Identify which cell holds the provided text, then report its [x, y] central coordinate. 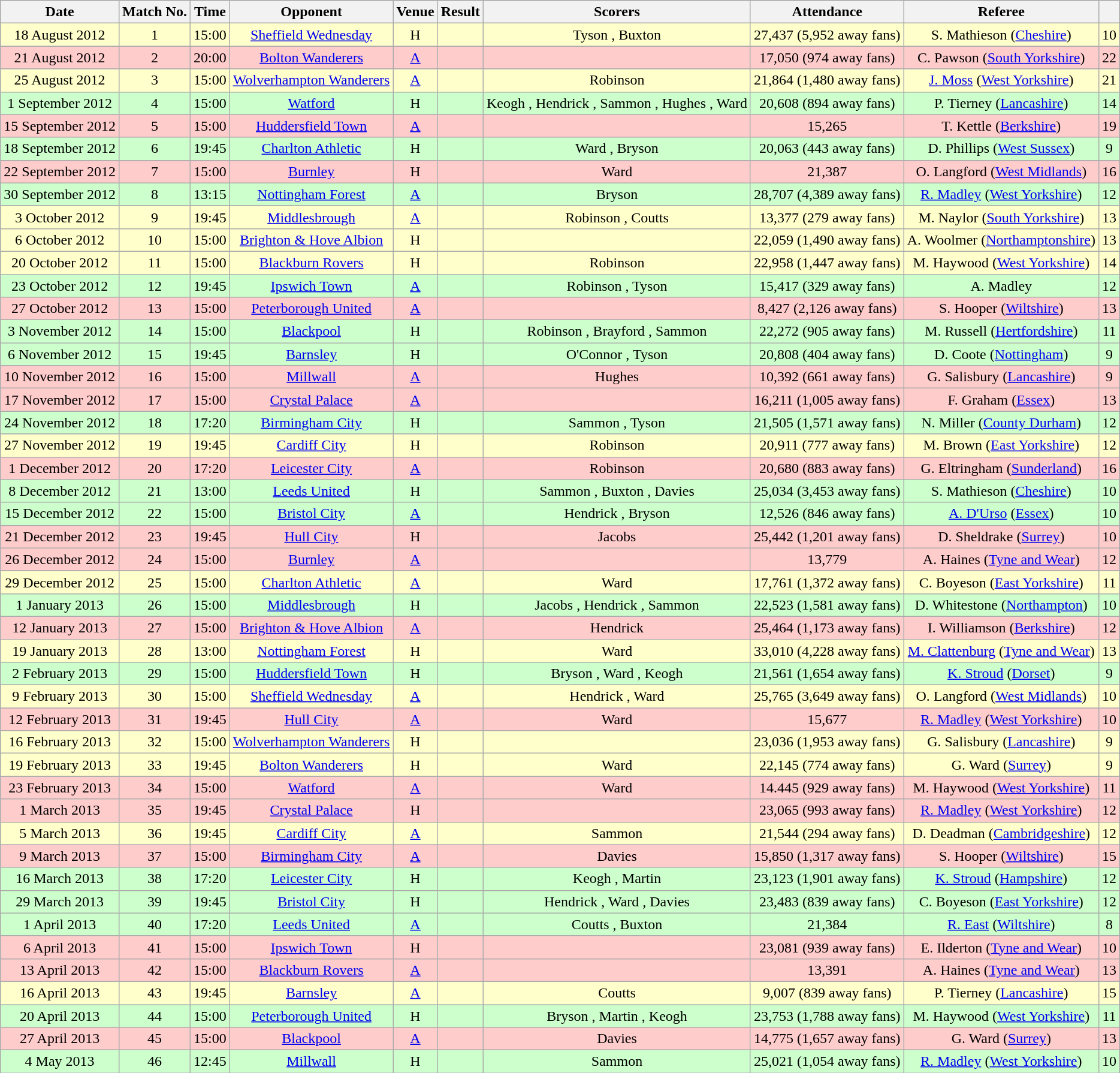
20 [155, 468]
1 March 2013 [60, 810]
Jacobs [617, 536]
19 January 2013 [60, 650]
21,544 (294 away fans) [827, 833]
Hendrick , Ward [617, 697]
23,081 (939 away fans) [827, 947]
6 [155, 149]
6 November 2012 [60, 354]
Match No. [155, 12]
43 [155, 993]
9,007 (839 away fans) [827, 993]
F. Graham (Essex) [1001, 400]
37 [155, 856]
D. Sheldrake (Surrey) [1001, 536]
23,483 (839 away fans) [827, 902]
1 September 2012 [60, 103]
Attendance [827, 12]
2 February 2013 [60, 674]
42 [155, 970]
16,211 (1,005 away fans) [827, 400]
25,021 (1,054 away fans) [827, 1062]
E. Ilderton (Tyne and Wear) [1001, 947]
A. D'Urso (Essex) [1001, 514]
9 February 2013 [60, 697]
18 [155, 423]
25,464 (1,173 away fans) [827, 628]
27,437 (5,952 away fans) [827, 35]
23 February 2013 [60, 788]
29 [155, 674]
23,753 (1,788 away fans) [827, 1016]
I. Williamson (Berkshire) [1001, 628]
25,765 (3,649 away fans) [827, 697]
33,010 (4,228 away fans) [827, 650]
Coutts , Buxton [617, 924]
25,442 (1,201 away fans) [827, 536]
R. East (Wiltshire) [1001, 924]
13,391 [827, 970]
28 [155, 650]
2 [155, 58]
Venue [415, 12]
27 October 2012 [60, 309]
1 December 2012 [60, 468]
13,377 (279 away fans) [827, 217]
1 January 2013 [60, 605]
Robinson , Coutts [617, 217]
15,417 (329 away fans) [827, 286]
Keogh , Hendrick , Sammon , Hughes , Ward [617, 103]
5 [155, 126]
K. Stroud (Hampshire) [1001, 879]
46 [155, 1062]
13 April 2013 [60, 970]
23,123 (1,901 away fans) [827, 879]
26 [155, 605]
Bryson , Ward , Keogh [617, 674]
N. Miller (County Durham) [1001, 423]
Coutts [617, 993]
33 [155, 765]
18 September 2012 [60, 149]
O'Connor , Tyson [617, 354]
39 [155, 902]
13:15 [210, 194]
29 March 2013 [60, 902]
20,680 (883 away fans) [827, 468]
21,387 [827, 171]
29 December 2012 [60, 582]
21,864 (1,480 away fans) [827, 80]
1 April 2013 [60, 924]
17 November 2012 [60, 400]
38 [155, 879]
16 March 2013 [60, 879]
23,065 (993 away fans) [827, 810]
Result [460, 12]
21 August 2012 [60, 58]
23 October 2012 [60, 286]
17 [155, 400]
16 February 2013 [60, 742]
25 [155, 582]
15 December 2012 [60, 514]
40 [155, 924]
4 [155, 103]
J. Moss (West Yorkshire) [1001, 80]
23,036 (1,953 away fans) [827, 742]
30 September 2012 [60, 194]
18 August 2012 [60, 35]
Tyson , Buxton [617, 35]
35 [155, 810]
10,392 (661 away fans) [827, 377]
24 November 2012 [60, 423]
14.445 (929 away fans) [827, 788]
M. Brown (East Yorkshire) [1001, 445]
8,427 (2,126 away fans) [827, 309]
27 April 2013 [60, 1039]
21,505 (1,571 away fans) [827, 423]
19 February 2013 [60, 765]
5 March 2013 [60, 833]
13,779 [827, 559]
Sammon , Buxton , Davies [617, 491]
22,059 (1,490 away fans) [827, 240]
45 [155, 1039]
C. Pawson (South Yorkshire) [1001, 58]
12 February 2013 [60, 719]
20,608 (894 away fans) [827, 103]
23 [155, 536]
22 September 2012 [60, 171]
25 August 2012 [60, 80]
Bryson , Martin , Keogh [617, 1016]
Opponent [312, 12]
12:45 [210, 1062]
15,677 [827, 719]
15 September 2012 [60, 126]
Hughes [617, 377]
20,063 (443 away fans) [827, 149]
16 April 2013 [60, 993]
6 April 2013 [60, 947]
21 December 2012 [60, 536]
31 [155, 719]
D. Whitestone (Northampton) [1001, 605]
41 [155, 947]
10 November 2012 [60, 377]
Hendrick , Ward , Davies [617, 902]
22,272 (905 away fans) [827, 331]
T. Kettle (Berkshire) [1001, 126]
27 [155, 628]
22,958 (1,447 away fans) [827, 263]
Hendrick , Bryson [617, 514]
A. Woolmer (Northamptonshire) [1001, 240]
15,265 [827, 126]
20 April 2013 [60, 1016]
22,523 (1,581 away fans) [827, 605]
25,034 (3,453 away fans) [827, 491]
6 October 2012 [60, 240]
Hendrick [617, 628]
Robinson , Brayford , Sammon [617, 331]
12 January 2013 [60, 628]
M. Clattenburg (Tyne and Wear) [1001, 650]
21,384 [827, 924]
Scorers [617, 12]
K. Stroud (Dorset) [1001, 674]
15,850 (1,317 away fans) [827, 856]
24 [155, 559]
Jacobs , Hendrick , Sammon [617, 605]
4 May 2013 [60, 1062]
Ward , Bryson [617, 149]
Robinson , Tyson [617, 286]
26 December 2012 [60, 559]
30 [155, 697]
17,050 (974 away fans) [827, 58]
7 [155, 171]
M. Russell (Hertfordshire) [1001, 331]
Bryson [617, 194]
Time [210, 12]
3 November 2012 [60, 331]
Referee [1001, 12]
27 November 2012 [60, 445]
M. Naylor (South Yorkshire) [1001, 217]
Date [60, 12]
44 [155, 1016]
A. Madley [1001, 286]
22,145 (774 away fans) [827, 765]
8 December 2012 [60, 491]
D. Phillips (West Sussex) [1001, 149]
20,911 (777 away fans) [827, 445]
34 [155, 788]
28,707 (4,389 away fans) [827, 194]
3 October 2012 [60, 217]
1 [155, 35]
D. Coote (Nottingham) [1001, 354]
3 [155, 80]
36 [155, 833]
12,526 (846 away fans) [827, 514]
D. Deadman (Cambridgeshire) [1001, 833]
G. Eltringham (Sunderland) [1001, 468]
21,561 (1,654 away fans) [827, 674]
14,775 (1,657 away fans) [827, 1039]
Keogh , Martin [617, 879]
Sammon , Tyson [617, 423]
9 March 2013 [60, 856]
32 [155, 742]
17,761 (1,372 away fans) [827, 582]
20:00 [210, 58]
20,808 (404 away fans) [827, 354]
20 October 2012 [60, 263]
